Find where the given text appears and provide that cell's center as [X, Y] coordinate. 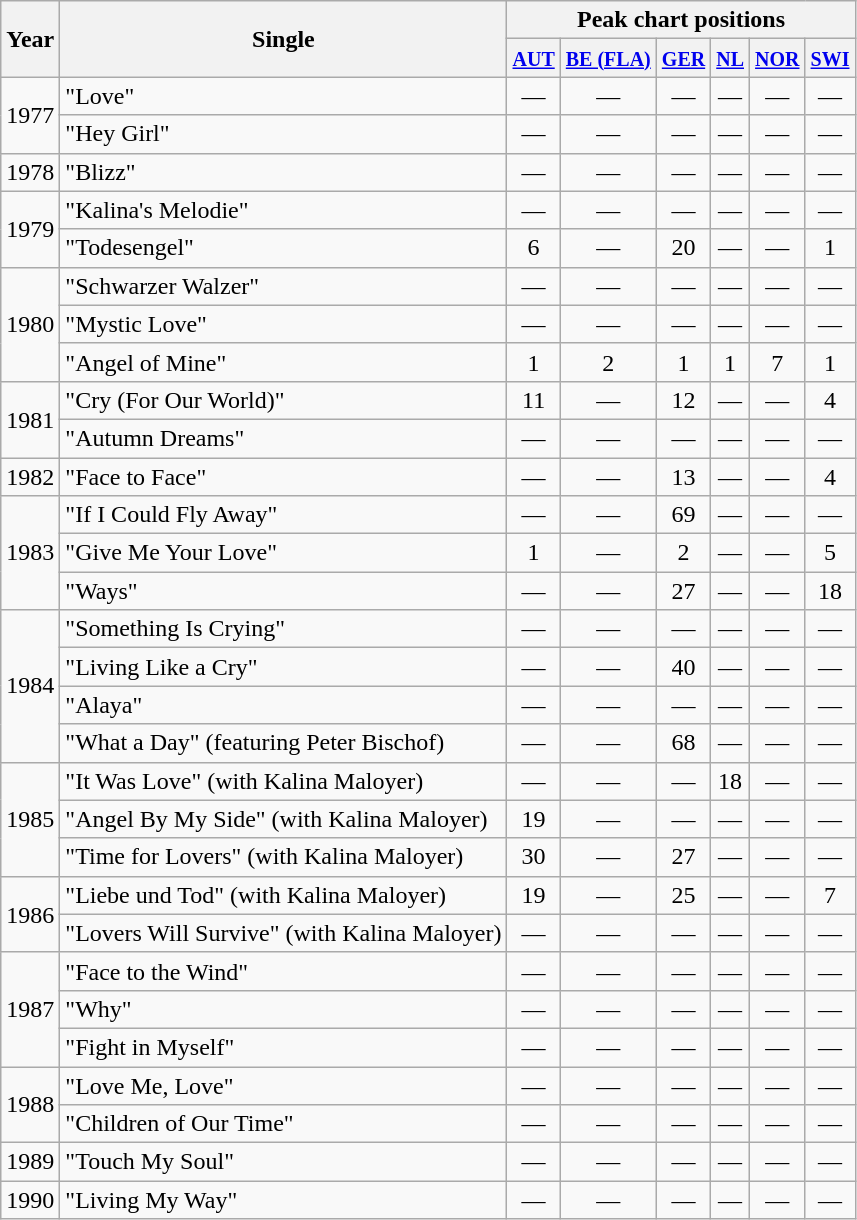
"Touch My Soul" [284, 1162]
"Schwarzer Walzer" [284, 286]
1987 [30, 1009]
25 [683, 895]
GER [683, 58]
1981 [30, 419]
20 [683, 248]
1978 [30, 172]
"Love" [284, 96]
"Kalina's Melodie" [284, 210]
"Fight in Myself" [284, 1047]
BE (FLA) [608, 58]
"What a Day" (featuring Peter Bischof) [284, 743]
"Face to Face" [284, 477]
"Something Is Crying" [284, 629]
"Why" [284, 1009]
11 [534, 400]
"Angel By My Side" (with Kalina Maloyer) [284, 819]
30 [534, 857]
"Hey Girl" [284, 134]
"Alaya" [284, 705]
NOR [778, 58]
"Blizz" [284, 172]
1977 [30, 115]
Year [30, 39]
Peak chart positions [681, 20]
12 [683, 400]
"Todesengel" [284, 248]
"Children of Our Time" [284, 1124]
SWI [830, 58]
AUT [534, 58]
1985 [30, 819]
"Mystic Love" [284, 324]
"Ways" [284, 591]
1980 [30, 324]
"Time for Lovers" (with Kalina Maloyer) [284, 857]
6 [534, 248]
NL [730, 58]
"Living My Way" [284, 1200]
"Lovers Will Survive" (with Kalina Maloyer) [284, 933]
1989 [30, 1162]
"Angel of Mine" [284, 362]
1988 [30, 1104]
13 [683, 477]
"Living Like a Cry" [284, 667]
1979 [30, 229]
"It Was Love" (with Kalina Maloyer) [284, 781]
"Give Me Your Love" [284, 553]
"Cry (For Our World)" [284, 400]
69 [683, 515]
40 [683, 667]
1983 [30, 553]
5 [830, 553]
Single [284, 39]
"Love Me, Love" [284, 1085]
1984 [30, 686]
1986 [30, 914]
"If I Could Fly Away" [284, 515]
1982 [30, 477]
"Liebe und Tod" (with Kalina Maloyer) [284, 895]
1990 [30, 1200]
"Face to the Wind" [284, 971]
68 [683, 743]
"Autumn Dreams" [284, 438]
